Extract the [X, Y] coordinate from the center of the cell holding the provided text.  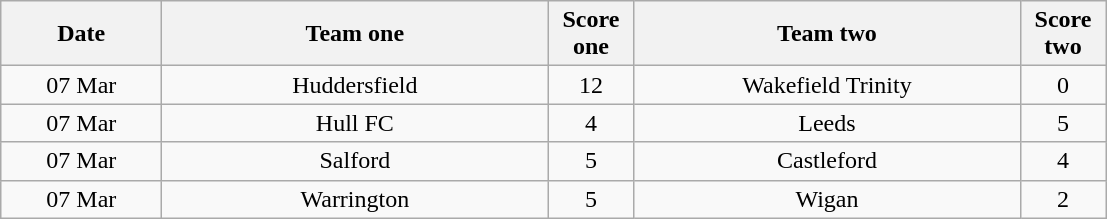
Huddersfield [355, 85]
Team two [827, 34]
2 [1063, 199]
Castleford [827, 161]
Leeds [827, 123]
Wigan [827, 199]
Date [82, 34]
Salford [355, 161]
Hull FC [355, 123]
Score one [591, 34]
Score two [1063, 34]
Warrington [355, 199]
Wakefield Trinity [827, 85]
12 [591, 85]
Team one [355, 34]
0 [1063, 85]
